Identify which cell holds the provided text, then report its [X, Y] central coordinate. 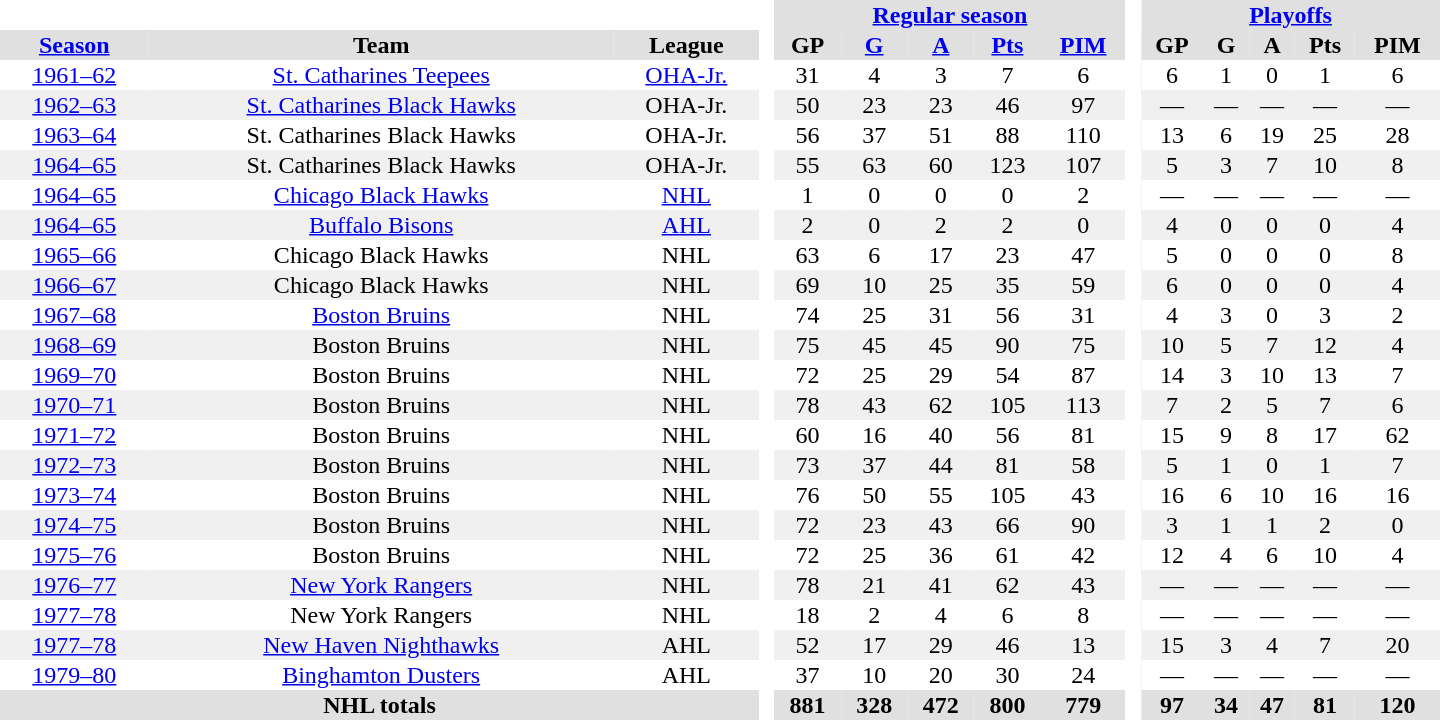
18 [808, 615]
40 [942, 435]
123 [1008, 165]
1976–77 [74, 585]
74 [808, 315]
1968–69 [74, 345]
113 [1084, 405]
30 [1008, 675]
52 [808, 645]
New Haven Nighthawks [382, 645]
1961–62 [74, 75]
58 [1084, 465]
21 [874, 585]
120 [1398, 705]
1973–74 [74, 495]
1966–67 [74, 285]
881 [808, 705]
328 [874, 705]
69 [808, 285]
Team [382, 45]
41 [942, 585]
St. Catharines Teepees [382, 75]
61 [1008, 555]
1974–75 [74, 525]
87 [1084, 375]
76 [808, 495]
Playoffs [1290, 15]
Buffalo Bisons [382, 225]
24 [1084, 675]
51 [942, 135]
1979–80 [74, 675]
Season [74, 45]
1962–63 [74, 105]
88 [1008, 135]
1970–71 [74, 405]
42 [1084, 555]
110 [1084, 135]
9 [1226, 435]
14 [1172, 375]
472 [942, 705]
66 [1008, 525]
1969–70 [74, 375]
1967–68 [74, 315]
59 [1084, 285]
54 [1008, 375]
779 [1084, 705]
1972–73 [74, 465]
34 [1226, 705]
44 [942, 465]
1963–64 [74, 135]
107 [1084, 165]
1975–76 [74, 555]
35 [1008, 285]
800 [1008, 705]
1965–66 [74, 255]
19 [1272, 135]
28 [1398, 135]
73 [808, 465]
1971–72 [74, 435]
Regular season [950, 15]
Binghamton Dusters [382, 675]
League [686, 45]
36 [942, 555]
NHL totals [380, 705]
